Return the [x, y] coordinate for the center point of the cell that contains the specified text.  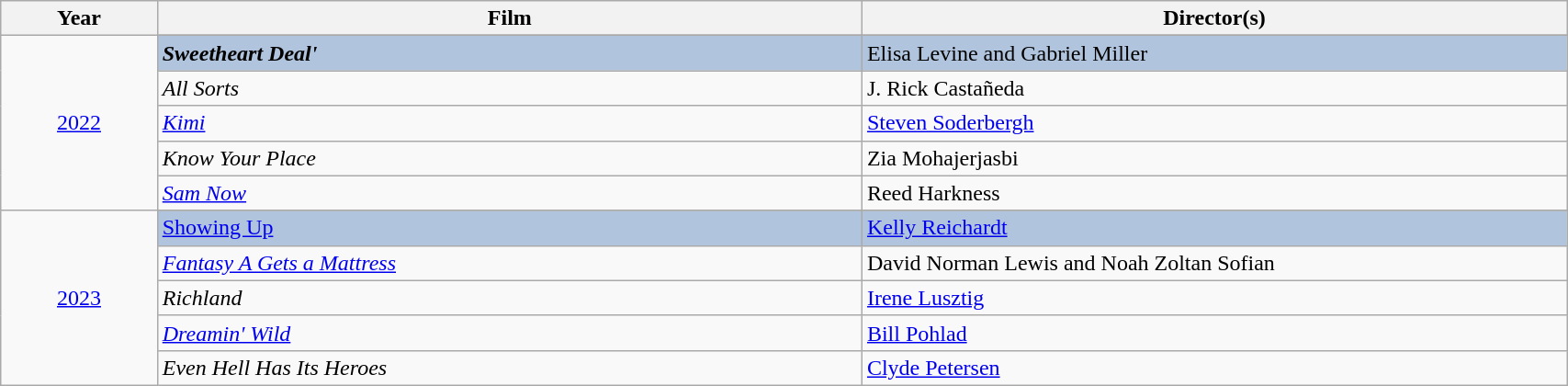
Even Hell Has Its Heroes [509, 368]
Elisa Levine and Gabriel Miller [1214, 53]
Know Your Place [509, 158]
Reed Harkness [1214, 193]
Bill Pohlad [1214, 333]
Film [509, 18]
Sam Now [509, 193]
Year [79, 18]
Kimi [509, 123]
Zia Mohajerjasbi [1214, 158]
Showing Up [509, 228]
Kelly Reichardt [1214, 228]
J. Rick Castañeda [1214, 88]
Dreamin' Wild [509, 333]
Steven Soderbergh [1214, 123]
Fantasy A Gets a Mattress [509, 263]
Irene Lusztig [1214, 298]
David Norman Lewis and Noah Zoltan Sofian [1214, 263]
2022 [79, 123]
Director(s) [1214, 18]
Clyde Petersen [1214, 368]
Sweetheart Deal' [509, 53]
2023 [79, 298]
All Sorts [509, 88]
Richland [509, 298]
